Extract the (x, y) coordinate from the center of the cell holding the provided text.  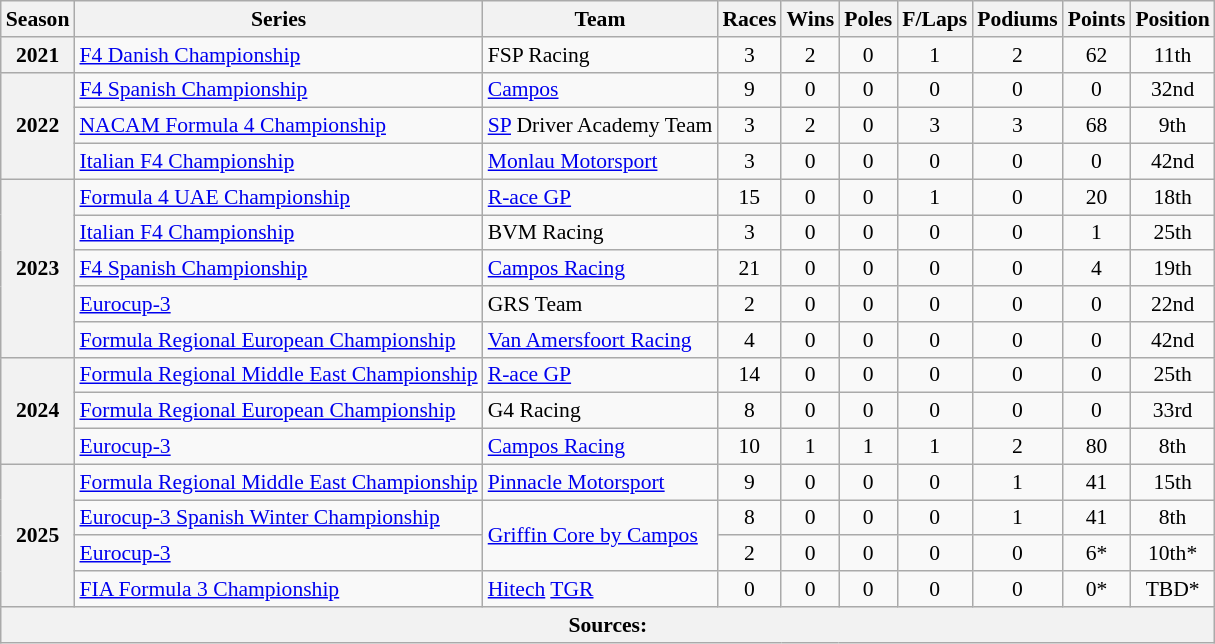
Races (749, 19)
TBD* (1172, 589)
Sources: (608, 625)
Griffin Core by Campos (600, 536)
GRS Team (600, 304)
F4 Danish Championship (278, 55)
2024 (38, 410)
2025 (38, 535)
68 (1097, 126)
80 (1097, 447)
Season (38, 19)
SP Driver Academy Team (600, 126)
FSP Racing (600, 55)
19th (1172, 269)
9th (1172, 126)
22nd (1172, 304)
Monlau Motorsport (600, 162)
Team (600, 19)
32nd (1172, 90)
Van Amersfoort Racing (600, 340)
18th (1172, 197)
2022 (38, 126)
Series (278, 19)
Formula 4 UAE Championship (278, 197)
0* (1097, 589)
33rd (1172, 411)
Poles (868, 19)
Points (1097, 19)
Hitech TGR (600, 589)
6* (1097, 554)
NACAM Formula 4 Championship (278, 126)
14 (749, 375)
Wins (810, 19)
11th (1172, 55)
2023 (38, 268)
Eurocup-3 Spanish Winter Championship (278, 518)
20 (1097, 197)
Pinnacle Motorsport (600, 482)
FIA Formula 3 Championship (278, 589)
10 (749, 447)
Campos (600, 90)
G4 Racing (600, 411)
BVM Racing (600, 233)
Position (1172, 19)
10th* (1172, 554)
21 (749, 269)
F/Laps (934, 19)
62 (1097, 55)
2021 (38, 55)
15th (1172, 482)
Podiums (1018, 19)
15 (749, 197)
